Scan for the cell matching the given text and deliver its (X, Y) coordinate at center. 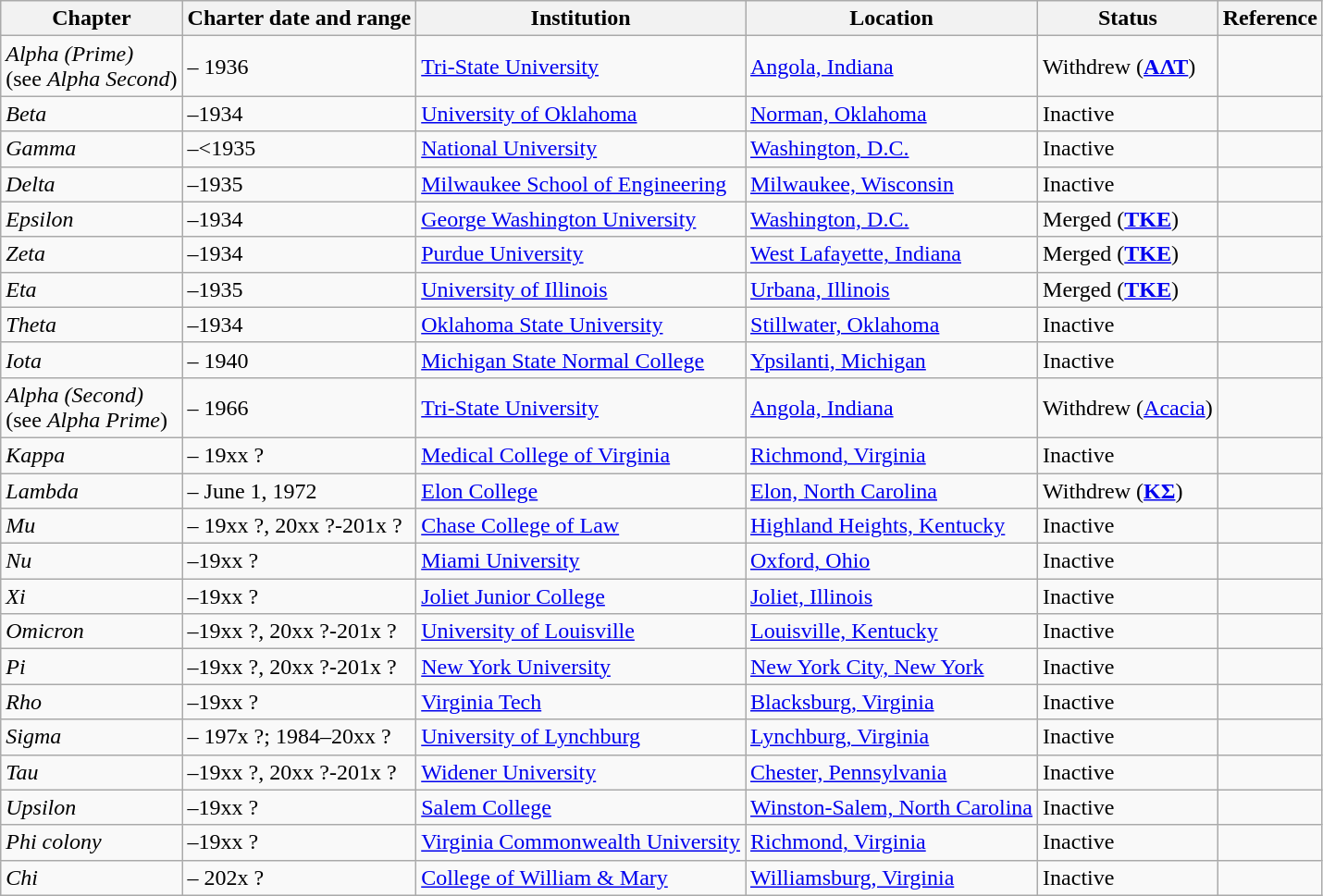
Iota (92, 360)
Withdrew (Acacia) (1129, 407)
Highland Heights, Kentucky (892, 526)
Theta (92, 325)
Oxford, Ohio (892, 561)
National University (581, 149)
Institution (581, 18)
Status (1129, 18)
Oklahoma State University (581, 325)
Upsilon (92, 807)
Withdrew (ΚΣ) (1129, 491)
Chase College of Law (581, 526)
Virginia Commonwealth University (581, 842)
Chapter (92, 18)
University of Lynchburg (581, 737)
Joliet, Illinois (892, 596)
– 197x ?; 1984–20xx ? (300, 737)
Rho (92, 702)
Miami University (581, 561)
Zeta (92, 254)
Lambda (92, 491)
Blacksburg, Virginia (892, 702)
Tau (92, 772)
Gamma (92, 149)
Mu (92, 526)
Pi (92, 667)
– 1966 (300, 407)
Milwaukee, Wisconsin (892, 184)
Nu (92, 561)
Winston-Salem, North Carolina (892, 807)
–<1935 (300, 149)
George Washington University (581, 219)
Alpha (Second)(see Alpha Prime) (92, 407)
West Lafayette, Indiana (892, 254)
Withdrew (ΑΛΤ) (1129, 67)
Lynchburg, Virginia (892, 737)
Charter date and range (300, 18)
College of William & Mary (581, 878)
Phi colony (92, 842)
Elon College (581, 491)
Urbana, Illinois (892, 289)
Beta (92, 114)
– 1936 (300, 67)
Medical College of Virginia (581, 455)
Stillwater, Oklahoma (892, 325)
Elon, North Carolina (892, 491)
New York City, New York (892, 667)
– June 1, 1972 (300, 491)
Reference (1269, 18)
Widener University (581, 772)
Location (892, 18)
University of Oklahoma (581, 114)
Sigma (92, 737)
Ypsilanti, Michigan (892, 360)
– 202x ? (300, 878)
Omicron (92, 632)
Xi (92, 596)
Michigan State Normal College (581, 360)
Williamsburg, Virginia (892, 878)
Purdue University (581, 254)
Chester, Pennsylvania (892, 772)
Kappa (92, 455)
Delta (92, 184)
Milwaukee School of Engineering (581, 184)
Chi (92, 878)
Norman, Oklahoma (892, 114)
Salem College (581, 807)
University of Louisville (581, 632)
New York University (581, 667)
Alpha (Prime)(see Alpha Second) (92, 67)
– 19xx ? (300, 455)
Virginia Tech (581, 702)
Eta (92, 289)
Epsilon (92, 219)
Louisville, Kentucky (892, 632)
– 1940 (300, 360)
University of Illinois (581, 289)
Joliet Junior College (581, 596)
– 19xx ?, 20xx ?-201x ? (300, 526)
